For the text-containing cell, return its midpoint in (x, y) coordinate format. 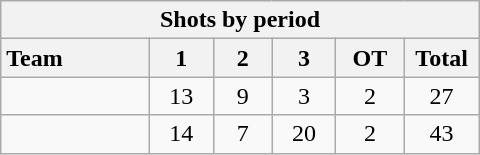
14 (181, 134)
7 (242, 134)
27 (442, 96)
OT (370, 58)
43 (442, 134)
Total (442, 58)
13 (181, 96)
9 (242, 96)
Shots by period (240, 20)
1 (181, 58)
Team (76, 58)
20 (304, 134)
